Locate the cell with the specified text and output its (X, Y) center coordinate. 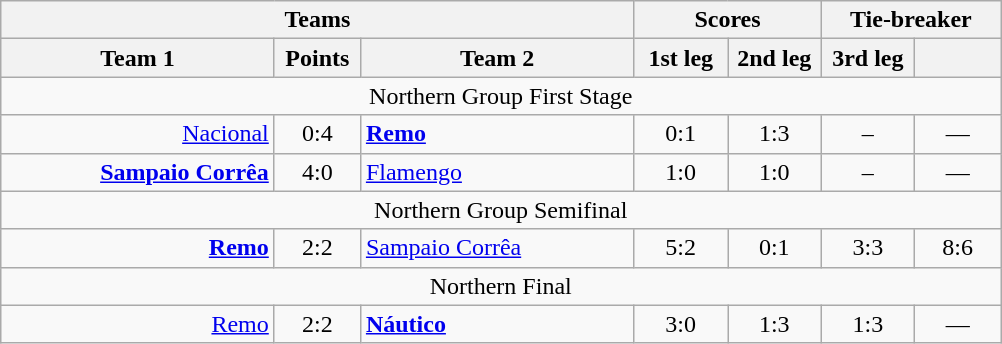
3:0 (681, 324)
Flamengo (497, 172)
Tie-breaker (911, 20)
Northern Final (501, 286)
Náutico (497, 324)
8:6 (958, 248)
Northern Group First Stage (501, 96)
Team 1 (138, 58)
Northern Group Semifinal (501, 210)
Teams (318, 20)
Team 2 (497, 58)
3rd leg (868, 58)
4:0 (317, 172)
1st leg (681, 58)
0:4 (317, 134)
5:2 (681, 248)
Scores (728, 20)
2nd leg (775, 58)
3:3 (868, 248)
Nacional (138, 134)
Points (317, 58)
